Find where the given text appears and provide that cell's center as (x, y) coordinate. 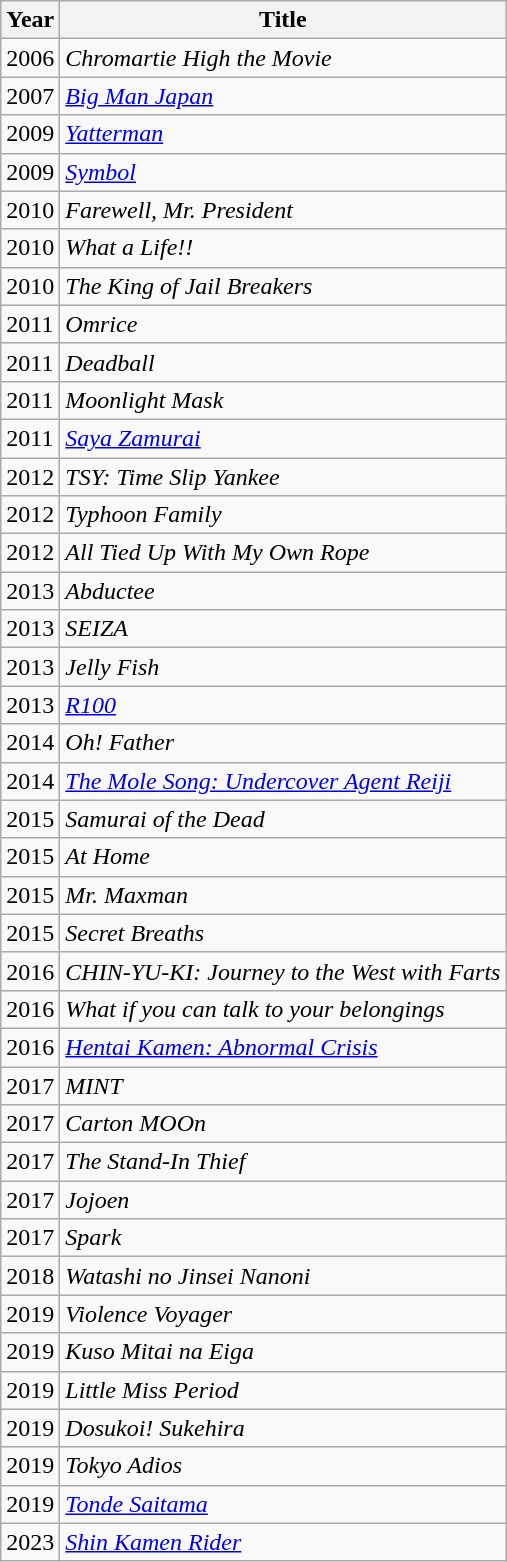
Farewell, Mr. President (283, 210)
Tokyo Adios (283, 1466)
Oh! Father (283, 743)
What if you can talk to your belongings (283, 1009)
Year (30, 20)
Jojoen (283, 1200)
2006 (30, 58)
Little Miss Period (283, 1390)
MINT (283, 1085)
Secret Breaths (283, 933)
Samurai of the Dead (283, 819)
Abductee (283, 591)
The Stand-In Thief (283, 1162)
Watashi no Jinsei Nanoni (283, 1276)
Typhoon Family (283, 515)
Carton MOOn (283, 1124)
Chromartie High the Movie (283, 58)
At Home (283, 857)
R100 (283, 705)
Moonlight Mask (283, 400)
2007 (30, 96)
The King of Jail Breakers (283, 286)
All Tied Up With My Own Rope (283, 553)
The Mole Song: Undercover Agent Reiji (283, 781)
Hentai Kamen: Abnormal Crisis (283, 1047)
Yatterman (283, 134)
Spark (283, 1238)
Saya Zamurai (283, 438)
Shin Kamen Rider (283, 1542)
Title (283, 20)
SEIZA (283, 629)
Tonde Saitama (283, 1504)
Kuso Mitai na Eiga (283, 1352)
2018 (30, 1276)
CHIN-YU-KI: Journey to the West with Farts (283, 971)
Mr. Maxman (283, 895)
Violence Voyager (283, 1314)
Big Man Japan (283, 96)
TSY: Time Slip Yankee (283, 477)
2023 (30, 1542)
What a Life!! (283, 248)
Jelly Fish (283, 667)
Deadball (283, 362)
Symbol (283, 172)
Dosukoi! Sukehira (283, 1428)
Omrice (283, 324)
